Pinpoint the cell where the given text exists, returning its [X, Y] midpoint coordinate. 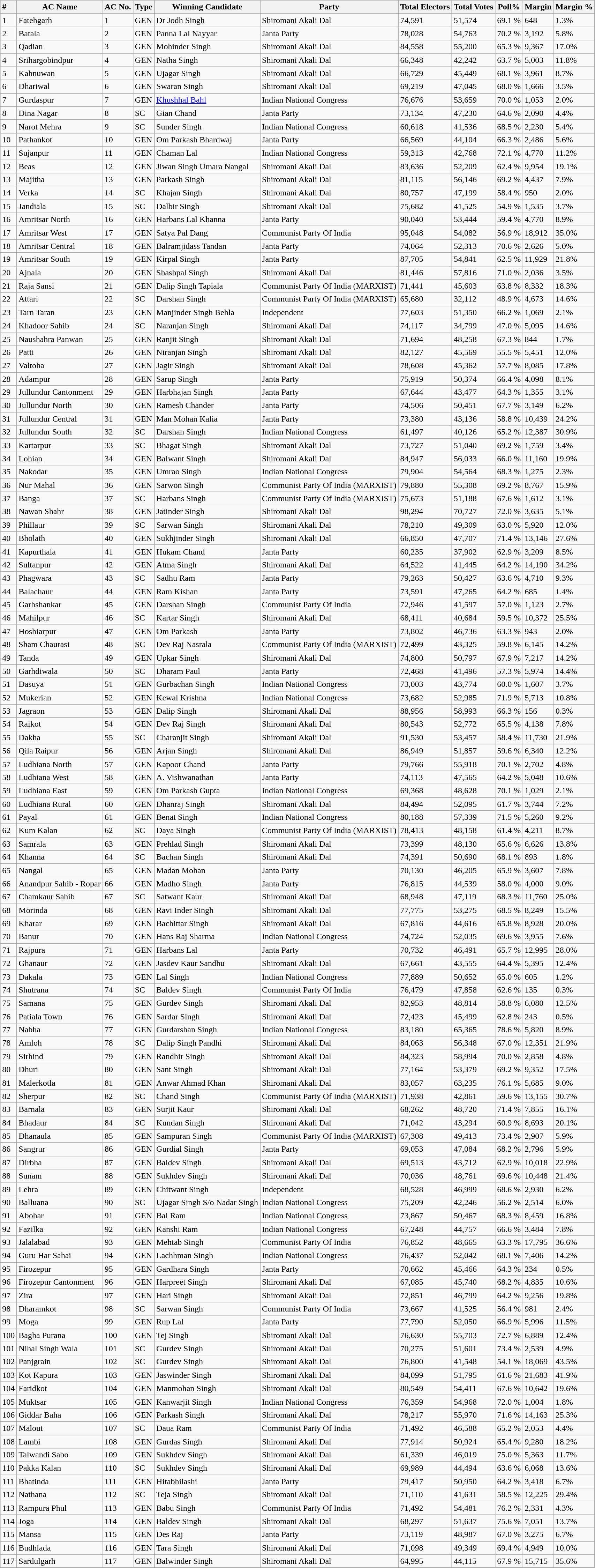
61,497 [425, 432]
45,466 [473, 1269]
55,703 [473, 1335]
55,918 [473, 764]
56.2 % [509, 1202]
12,351 [538, 1043]
50,427 [473, 578]
9,256 [538, 1295]
Anwar Ahmad Khan [207, 1083]
71,110 [425, 1495]
40,684 [473, 618]
1,759 [538, 445]
Gardhara Singh [207, 1269]
Hitabhilashi [207, 1481]
79,417 [425, 1481]
Ludhiana North [60, 764]
25.5% [574, 618]
Shutrana [60, 990]
Batala [60, 34]
5.6% [574, 140]
55,200 [473, 47]
56,146 [473, 180]
Lambi [60, 1442]
Jagraon [60, 711]
63,235 [473, 1083]
4,211 [538, 831]
10,372 [538, 618]
Benat Singh [207, 817]
2,053 [538, 1428]
Sampuran Singh [207, 1136]
9,280 [538, 1442]
Satya Pal Dang [207, 233]
62.6 % [509, 990]
Dalbir Singh [207, 206]
41,536 [473, 126]
73,399 [425, 844]
51,601 [473, 1348]
8,928 [538, 923]
43.5% [574, 1362]
11,929 [538, 259]
13,155 [538, 1096]
47,858 [473, 990]
70,732 [425, 950]
11.2% [574, 153]
79,766 [425, 764]
74,724 [425, 937]
Harbans Lal Khanna [207, 220]
41,548 [473, 1362]
57.0 % [509, 605]
Budhlada [60, 1548]
7.9% [574, 180]
243 [538, 1017]
18.3% [574, 286]
65.6 % [509, 844]
5,451 [538, 352]
Kanwarjit Singh [207, 1402]
Beas [60, 166]
2,090 [538, 113]
74,064 [425, 246]
77,914 [425, 1442]
Mohinder Singh [207, 47]
46,999 [473, 1189]
4.3% [574, 1508]
Patiala Town [60, 1017]
50,652 [473, 976]
Umrao Singh [207, 472]
Khanna [60, 857]
Morinda [60, 910]
Bhagat Singh [207, 445]
234 [538, 1269]
75,673 [425, 498]
893 [538, 857]
Ajnala [60, 273]
71,441 [425, 286]
72,423 [425, 1017]
Harpreet Singh [207, 1282]
AC No. [118, 7]
Dakha [60, 737]
43,712 [473, 1162]
2,036 [538, 273]
Lehra [60, 1189]
1.2% [574, 976]
7,406 [538, 1256]
48.9 % [509, 299]
Ram Kishan [207, 592]
71.5 % [509, 817]
Charanjit Singh [207, 737]
65.7 % [509, 950]
72,499 [425, 645]
Nangal [60, 870]
55,970 [473, 1415]
42,246 [473, 1202]
5,920 [538, 525]
Kharar [60, 923]
53,659 [473, 100]
Total Votes [473, 7]
7,217 [538, 658]
13,146 [538, 538]
71,694 [425, 339]
78.6 % [509, 1030]
6,080 [538, 1003]
Gurdas Singh [207, 1442]
70,727 [473, 512]
6,340 [538, 751]
48,130 [473, 844]
Panjgrain [60, 1362]
76,676 [425, 100]
95,048 [425, 233]
Sultanpur [60, 565]
74,800 [425, 658]
30.7% [574, 1096]
Swaran Singh [207, 87]
4,437 [538, 180]
79,880 [425, 485]
44,616 [473, 923]
2,230 [538, 126]
72.1 % [509, 153]
71.6 % [509, 1415]
69,513 [425, 1162]
Sukhjinder Singh [207, 538]
77,603 [425, 312]
45,499 [473, 1017]
Dharam Paul [207, 671]
74,113 [425, 777]
48,987 [473, 1534]
4,098 [538, 379]
5.4% [574, 126]
34.2% [574, 565]
56,033 [473, 459]
47,045 [473, 87]
50,467 [473, 1216]
11.8% [574, 60]
57,816 [473, 273]
66.2 % [509, 312]
5.0% [574, 246]
68,297 [425, 1521]
45,449 [473, 73]
50,924 [473, 1442]
62.8 % [509, 1017]
Fatehgarh [60, 20]
2.7% [574, 605]
Sham Chaurasi [60, 645]
Amritsar Central [60, 246]
60,618 [425, 126]
2,514 [538, 1202]
3,955 [538, 937]
11,160 [538, 459]
Prehlad Singh [207, 844]
Qadian [60, 47]
Dina Nagar [60, 113]
45,740 [473, 1282]
81,446 [425, 273]
844 [538, 339]
66.0 % [509, 459]
Malerkotla [60, 1083]
Lohian [60, 459]
Kahnuwan [60, 73]
Daya Singh [207, 831]
1,069 [538, 312]
Sunder Singh [207, 126]
76,800 [425, 1362]
Natha Singh [207, 60]
Raikot [60, 724]
41,496 [473, 671]
Gian Chand [207, 113]
5,685 [538, 1083]
73,682 [425, 698]
67,816 [425, 923]
Ramesh Chander [207, 406]
28.0% [574, 950]
Bholath [60, 538]
67,248 [425, 1229]
78,217 [425, 1415]
Jullundur North [60, 406]
Valtoha [60, 365]
40,126 [473, 432]
49,309 [473, 525]
42,768 [473, 153]
74,506 [425, 406]
8,085 [538, 365]
46,736 [473, 631]
Amritsar West [60, 233]
69,989 [425, 1468]
Niranjan Singh [207, 352]
52,313 [473, 246]
72,851 [425, 1295]
Jullundur Central [60, 419]
Gurdial Singh [207, 1149]
16.1% [574, 1109]
56,348 [473, 1043]
67.3 % [509, 339]
Naushahra Panwan [60, 339]
83,057 [425, 1083]
Bhadaur [60, 1123]
66,348 [425, 60]
2,930 [538, 1189]
Dalip Singh Pandhi [207, 1043]
6,626 [538, 844]
66,729 [425, 73]
1.4% [574, 592]
41.9% [574, 1375]
44,115 [473, 1561]
3,209 [538, 551]
67.7 % [509, 406]
Abohar [60, 1216]
Dasuya [60, 684]
52,772 [473, 724]
Manjinder Singh Behla [207, 312]
Sardulgarh [60, 1561]
950 [538, 193]
51,188 [473, 498]
91,530 [425, 737]
Sunam [60, 1176]
64,995 [425, 1561]
8,249 [538, 910]
Dev Raj Singh [207, 724]
82,953 [425, 1003]
76,815 [425, 884]
18,069 [538, 1362]
47,265 [473, 592]
77,889 [425, 976]
Phagwara [60, 578]
58.0 % [509, 884]
46,491 [473, 950]
Nabha [60, 1030]
19.8% [574, 1295]
69,368 [425, 790]
Om Parkash Gupta [207, 790]
Arjan Singh [207, 751]
44,539 [473, 884]
A. Vishwanathan [207, 777]
61,339 [425, 1455]
59,313 [425, 153]
43,294 [473, 1123]
943 [538, 631]
3,192 [538, 34]
Atma Singh [207, 565]
Zira [60, 1295]
83,180 [425, 1030]
Harbhajan Singh [207, 392]
Firozepur Cantonment [60, 1282]
82,127 [425, 352]
Ranjit Singh [207, 339]
648 [538, 20]
68.0 % [509, 87]
73,591 [425, 592]
46,588 [473, 1428]
5,713 [538, 698]
15,715 [538, 1561]
Ludhiana West [60, 777]
47,707 [473, 538]
67,308 [425, 1136]
54.9 % [509, 206]
84,099 [425, 1375]
Balwinder Singh [207, 1561]
Narot Mehra [60, 126]
61.6 % [509, 1375]
Ujagar Singh S/o Nadar Singh [207, 1202]
65.0 % [509, 976]
50,950 [473, 1481]
5,395 [538, 963]
Jasdev Kaur Sandhu [207, 963]
17.5% [574, 1070]
60.0 % [509, 684]
Sarup Singh [207, 379]
81,115 [425, 180]
18,912 [538, 233]
Nur Mahal [60, 485]
77,775 [425, 910]
53,457 [473, 737]
16.8% [574, 1216]
54,763 [473, 34]
Nawan Shahr [60, 512]
Dirbha [60, 1162]
56.9 % [509, 233]
Payal [60, 817]
Type [144, 7]
Party [329, 7]
51,350 [473, 312]
Gurdaspur [60, 100]
Tara Singh [207, 1548]
59.8 % [509, 645]
3,961 [538, 73]
Kapoor Chand [207, 764]
76,479 [425, 990]
15.9% [574, 485]
6,145 [538, 645]
49,413 [473, 1136]
Sarwon Singh [207, 485]
Sherpur [60, 1096]
54,841 [473, 259]
29.4% [574, 1495]
69,053 [425, 1149]
Sardar Singh [207, 1017]
Dalip Singh Tapiala [207, 286]
2,796 [538, 1149]
61.4 % [509, 831]
3.4% [574, 445]
24.2% [574, 419]
Randhir Singh [207, 1056]
80,549 [425, 1388]
17.8% [574, 365]
Giddar Baha [60, 1415]
52,985 [473, 698]
78,608 [425, 365]
61.7 % [509, 804]
3,275 [538, 1534]
Manmohan Singh [207, 1388]
5,974 [538, 671]
10.8% [574, 698]
Dalip Singh [207, 711]
8.5% [574, 551]
7,051 [538, 1521]
35.6% [574, 1561]
Chamkaur Sahib [60, 897]
Babu Singh [207, 1508]
80,188 [425, 817]
14.4% [574, 671]
Sangrur [60, 1149]
Chitwant Singh [207, 1189]
Mahilpur [60, 618]
76,437 [425, 1256]
50,690 [473, 857]
75,919 [425, 379]
52,095 [473, 804]
Tanda [60, 658]
48,158 [473, 831]
1.7% [574, 339]
Ghanaur [60, 963]
71,938 [425, 1096]
Qila Raipur [60, 751]
Nathana [60, 1495]
68.6 % [509, 1189]
Surjit Kaur [207, 1109]
Margin % [574, 7]
Sant Singh [207, 1070]
58,994 [473, 1056]
Samana [60, 1003]
Dr Jodh Singh [207, 20]
66.6 % [509, 1229]
50,451 [473, 406]
20.0% [574, 923]
Joga [60, 1521]
Man Mohan Kalia [207, 419]
7,855 [538, 1109]
22.9% [574, 1162]
Faridkot [60, 1388]
10.0% [574, 1548]
65,680 [425, 299]
8,459 [538, 1216]
65.8 % [509, 923]
25.0% [574, 897]
43,774 [473, 684]
90,040 [425, 220]
1.3% [574, 20]
1,004 [538, 1402]
Tej Singh [207, 1335]
Amritsar South [60, 259]
11.7% [574, 1455]
Attari [60, 299]
72.7 % [509, 1335]
51,857 [473, 751]
53,444 [473, 220]
Balwant Singh [207, 459]
88,956 [425, 711]
Adampur [60, 379]
37,902 [473, 551]
Rajpura [60, 950]
1,535 [538, 206]
Tarn Taran [60, 312]
Muktsar [60, 1402]
70,036 [425, 1176]
17.0% [574, 47]
7.6% [574, 937]
Jullundur Cantonment [60, 392]
12.5% [574, 1003]
Kum Kalan [60, 831]
2,626 [538, 246]
Madan Mohan [207, 870]
5.1% [574, 512]
80,543 [425, 724]
Madho Singh [207, 884]
84,947 [425, 459]
45,603 [473, 286]
2,858 [538, 1056]
67,644 [425, 392]
21,683 [538, 1375]
Talwandi Sabo [60, 1455]
46,205 [473, 870]
13.6% [574, 1468]
9.2% [574, 817]
43,136 [473, 419]
34,799 [473, 326]
Pathankot [60, 140]
Raja Sansi [60, 286]
Bhatinda [60, 1481]
53,379 [473, 1070]
Garhdiwala [60, 671]
Mansa [60, 1534]
67,661 [425, 963]
79,263 [425, 578]
78,413 [425, 831]
57.3 % [509, 671]
98,294 [425, 512]
Samrala [60, 844]
12,995 [538, 950]
Fazilka [60, 1229]
Bal Ram [207, 1216]
63.8 % [509, 286]
Malout [60, 1428]
21.4% [574, 1176]
71.0 % [509, 273]
75.0 % [509, 1455]
Dakala [60, 976]
5,048 [538, 777]
4.9% [574, 1348]
19.9% [574, 459]
Anandpur Sahib - Ropar [60, 884]
48,761 [473, 1176]
75.6 % [509, 1521]
Winning Candidate [207, 7]
78,028 [425, 34]
73,134 [425, 113]
73,667 [425, 1309]
Nakodar [60, 472]
43,325 [473, 645]
45,362 [473, 365]
Dhanaula [60, 1136]
5,820 [538, 1030]
Banur [60, 937]
77,164 [425, 1070]
66,850 [425, 538]
6.0% [574, 1202]
Chaman Lal [207, 153]
Des Raj [207, 1534]
14,163 [538, 1415]
4,949 [538, 1548]
Lal Singh [207, 976]
64.4 % [509, 963]
54.1 % [509, 1362]
Barnala [60, 1109]
68,411 [425, 618]
19.1% [574, 166]
54,564 [473, 472]
45,569 [473, 352]
86,949 [425, 751]
70,662 [425, 1269]
78,210 [425, 525]
41,597 [473, 605]
Jiwan Singh Umara Nangal [207, 166]
1,029 [538, 790]
5,095 [538, 326]
76.1 % [509, 1083]
Jaswinder Singh [207, 1375]
4,835 [538, 1282]
Naranjan Singh [207, 326]
66.4 % [509, 379]
65,365 [473, 1030]
15.5% [574, 910]
Kundan Singh [207, 1123]
Dhanraj Singh [207, 804]
AC Name [60, 7]
Rampura Phul [60, 1508]
84,063 [425, 1043]
48,665 [473, 1242]
67,085 [425, 1282]
52,035 [473, 937]
Kanshi Ram [207, 1229]
1,123 [538, 605]
2,702 [538, 764]
77,790 [425, 1322]
51,574 [473, 20]
64.6 % [509, 113]
50,374 [473, 379]
Amritsar North [60, 220]
Guru Har Sahai [60, 1256]
Gurbachan Singh [207, 684]
Satwant Kaur [207, 897]
10,439 [538, 419]
3,635 [538, 512]
Mukerian [60, 698]
Jalalabad [60, 1242]
Jandiala [60, 206]
Garhshankar [60, 605]
73,802 [425, 631]
3,744 [538, 804]
Hoshiarpur [60, 631]
Mehtab Singh [207, 1242]
13.8% [574, 844]
156 [538, 711]
48,628 [473, 790]
12,225 [538, 1495]
Dhuri [60, 1070]
135 [538, 990]
4,000 [538, 884]
54,082 [473, 233]
74,591 [425, 20]
4,673 [538, 299]
Daua Ram [207, 1428]
685 [538, 592]
# [8, 7]
12.2% [574, 751]
52,042 [473, 1256]
5.8% [574, 34]
84,558 [425, 47]
42,242 [473, 60]
5,996 [538, 1322]
Patti [60, 352]
19.6% [574, 1388]
53,275 [473, 910]
64,522 [425, 565]
12,387 [538, 432]
27.6% [574, 538]
1,666 [538, 87]
10,018 [538, 1162]
71,042 [425, 1123]
1,612 [538, 498]
51,795 [473, 1375]
73,119 [425, 1534]
Pakka Kalan [60, 1468]
Firozepur [60, 1269]
Hari Singh [207, 1295]
83,636 [425, 166]
Kartarpur [60, 445]
51,637 [473, 1521]
Ravi Inder Singh [207, 910]
65.4 % [509, 1442]
Chand Singh [207, 1096]
Rup Lal [207, 1322]
2.3% [574, 472]
2,486 [538, 140]
73,727 [425, 445]
71.9 % [509, 698]
62.4 % [509, 166]
47,119 [473, 897]
47.0 % [509, 326]
87,705 [425, 259]
66,569 [425, 140]
35.0% [574, 233]
75,209 [425, 1202]
30.9% [574, 432]
47,199 [473, 193]
54,968 [473, 1402]
Khajan Singh [207, 193]
Balramjidass Tandan [207, 246]
Majitha [60, 180]
51,040 [473, 445]
Dev Raj Nasrala [207, 645]
11,730 [538, 737]
76,852 [425, 1242]
Verka [60, 193]
Jatinder Singh [207, 512]
2,331 [538, 1508]
73,867 [425, 1216]
75,682 [425, 206]
69.1 % [509, 20]
76,359 [425, 1402]
21.8% [574, 259]
60.9 % [509, 1123]
54,481 [473, 1508]
49,349 [473, 1548]
57,339 [473, 817]
2.4% [574, 1309]
84,323 [425, 1056]
50,797 [473, 658]
Kirpal Singh [207, 259]
62.5 % [509, 259]
52,209 [473, 166]
63.0 % [509, 525]
25.3% [574, 1415]
Khadoor Sahib [60, 326]
43,477 [473, 392]
41,631 [473, 1495]
Hukam Chand [207, 551]
10,642 [538, 1388]
1,275 [538, 472]
1,355 [538, 392]
20.1% [574, 1123]
46,019 [473, 1455]
70,275 [425, 1348]
44,757 [473, 1229]
11.5% [574, 1322]
70.2 % [509, 34]
Sirhind [60, 1056]
Balluana [60, 1202]
59.5 % [509, 618]
Bachan Singh [207, 857]
9,954 [538, 166]
Poll% [509, 7]
9.3% [574, 578]
57.7 % [509, 365]
69.4 % [509, 1548]
Ludhiana East [60, 790]
Harbans Singh [207, 498]
68,948 [425, 897]
Nihal Singh Wala [60, 1348]
70.6 % [509, 246]
74,391 [425, 857]
76,630 [425, 1335]
Jullundur South [60, 432]
3,484 [538, 1229]
66.9 % [509, 1322]
Dharamkot [60, 1309]
63.7 % [509, 60]
Teja Singh [207, 1495]
Bagha Purana [60, 1335]
5,260 [538, 817]
48,258 [473, 339]
68,262 [425, 1109]
Banga [60, 498]
981 [538, 1309]
79,904 [425, 472]
9,352 [538, 1070]
17,795 [538, 1242]
3,607 [538, 870]
14,190 [538, 565]
Phillaur [60, 525]
6,068 [538, 1468]
59.4 % [509, 220]
65.5 % [509, 724]
71,098 [425, 1548]
Khushhal Bahl [207, 100]
54,411 [473, 1388]
60,235 [425, 551]
5,363 [538, 1455]
Jagir Singh [207, 365]
Shashpal Singh [207, 273]
74,117 [425, 326]
Balachaur [60, 592]
43,555 [473, 963]
47,565 [473, 777]
13.7% [574, 1521]
9,367 [538, 47]
36.6% [574, 1242]
69,219 [425, 87]
73,380 [425, 419]
18.2% [574, 1442]
Upkar Singh [207, 658]
76.2 % [509, 1508]
72,946 [425, 605]
Lachhman Singh [207, 1256]
Kot Kapura [60, 1375]
44,494 [473, 1468]
Ludhiana Rural [60, 804]
Om Parkash Bhardwaj [207, 140]
Sadhu Ram [207, 578]
80,757 [425, 193]
Moga [60, 1322]
44,104 [473, 140]
8,767 [538, 485]
8.1% [574, 379]
7.2% [574, 804]
Amloh [60, 1043]
47,230 [473, 113]
Ujagar Singh [207, 73]
58,993 [473, 711]
11,760 [538, 897]
Total Electors [425, 7]
47,084 [473, 1149]
Sujanpur [60, 153]
72,468 [425, 671]
4,138 [538, 724]
70,130 [425, 870]
56.4 % [509, 1309]
55.5 % [509, 352]
73,003 [425, 684]
4,710 [538, 578]
58.5 % [509, 1495]
55,308 [473, 485]
84,494 [425, 804]
605 [538, 976]
8,693 [538, 1123]
2,539 [538, 1348]
1,607 [538, 684]
Bachittar Singh [207, 923]
Margin [538, 7]
3,418 [538, 1481]
68,528 [425, 1189]
2,907 [538, 1136]
46,799 [473, 1295]
5,003 [538, 60]
Kapurthala [60, 551]
Kartar Singh [207, 618]
Kewal Krishna [207, 698]
52,050 [473, 1322]
3,149 [538, 406]
8,332 [538, 286]
32,112 [473, 299]
Hans Raj Sharma [207, 937]
41,445 [473, 565]
42,861 [473, 1096]
65.9 % [509, 870]
1,053 [538, 100]
Panna Lal Nayyar [207, 34]
65.3 % [509, 47]
Harbans Lal [207, 950]
Srihargobindpur [60, 60]
6,889 [538, 1335]
Om Parkash [207, 631]
48,814 [473, 1003]
Dhariwal [60, 87]
48,720 [473, 1109]
Gurdarshan Singh [207, 1030]
10,448 [538, 1176]
